Return (X, Y) of the center of cell containing provided text 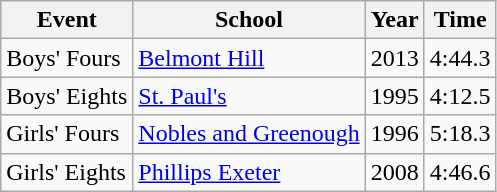
Boys' Fours (67, 58)
Girls' Eights (67, 172)
1996 (394, 134)
Year (394, 20)
2013 (394, 58)
4:46.6 (460, 172)
4:44.3 (460, 58)
5:18.3 (460, 134)
School (249, 20)
Event (67, 20)
2008 (394, 172)
St. Paul's (249, 96)
Boys' Eights (67, 96)
Nobles and Greenough (249, 134)
Girls' Fours (67, 134)
Phillips Exeter (249, 172)
4:12.5 (460, 96)
1995 (394, 96)
Time (460, 20)
Belmont Hill (249, 58)
